Provide the [X, Y] coordinate of the cell's center where the given text is located.  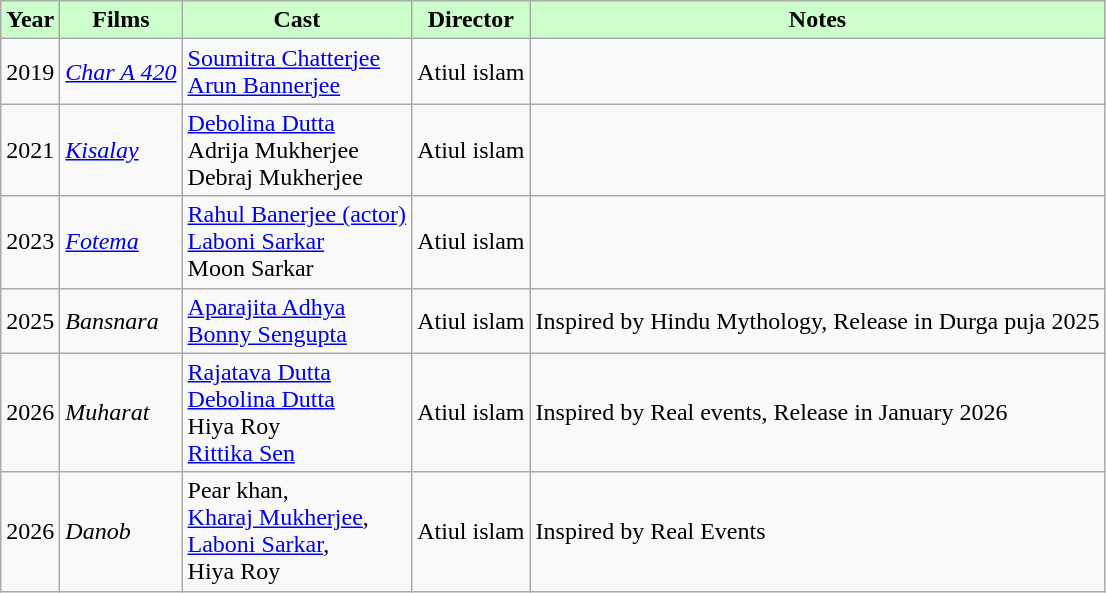
Cast [297, 20]
Pear khan, Kharaj Mukherjee, Laboni Sarkar, Hiya Roy [297, 532]
2019 [30, 72]
Danob [121, 532]
Rajatava DuttaDebolina DuttaHiya Roy Rittika Sen [297, 412]
Soumitra ChatterjeeArun Bannerjee [297, 72]
Bansnara [121, 320]
Rahul Banerjee (actor)Laboni SarkarMoon Sarkar [297, 242]
Director [471, 20]
Muharat [121, 412]
Debolina DuttaAdrija Mukherjee Debraj Mukherjee [297, 150]
Notes [818, 20]
Kisalay [121, 150]
Fotema [121, 242]
Year [30, 20]
Char A 420 [121, 72]
Aparajita AdhyaBonny Sengupta [297, 320]
2023 [30, 242]
2021 [30, 150]
Inspired by Real Events [818, 532]
Inspired by Hindu Mythology, Release in Durga puja 2025 [818, 320]
Films [121, 20]
Inspired by Real events, Release in January 2026 [818, 412]
2025 [30, 320]
